Return the [x, y] coordinate for the center point of the cell that contains the specified text.  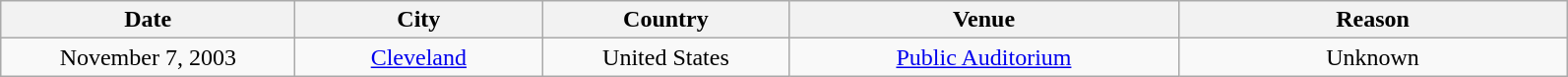
Cleveland [419, 57]
City [419, 20]
Public Auditorium [984, 57]
Unknown [1372, 57]
Country [665, 20]
Venue [984, 20]
Reason [1372, 20]
November 7, 2003 [148, 57]
Date [148, 20]
United States [665, 57]
